Locate the cell with the specified text and output its (x, y) center coordinate. 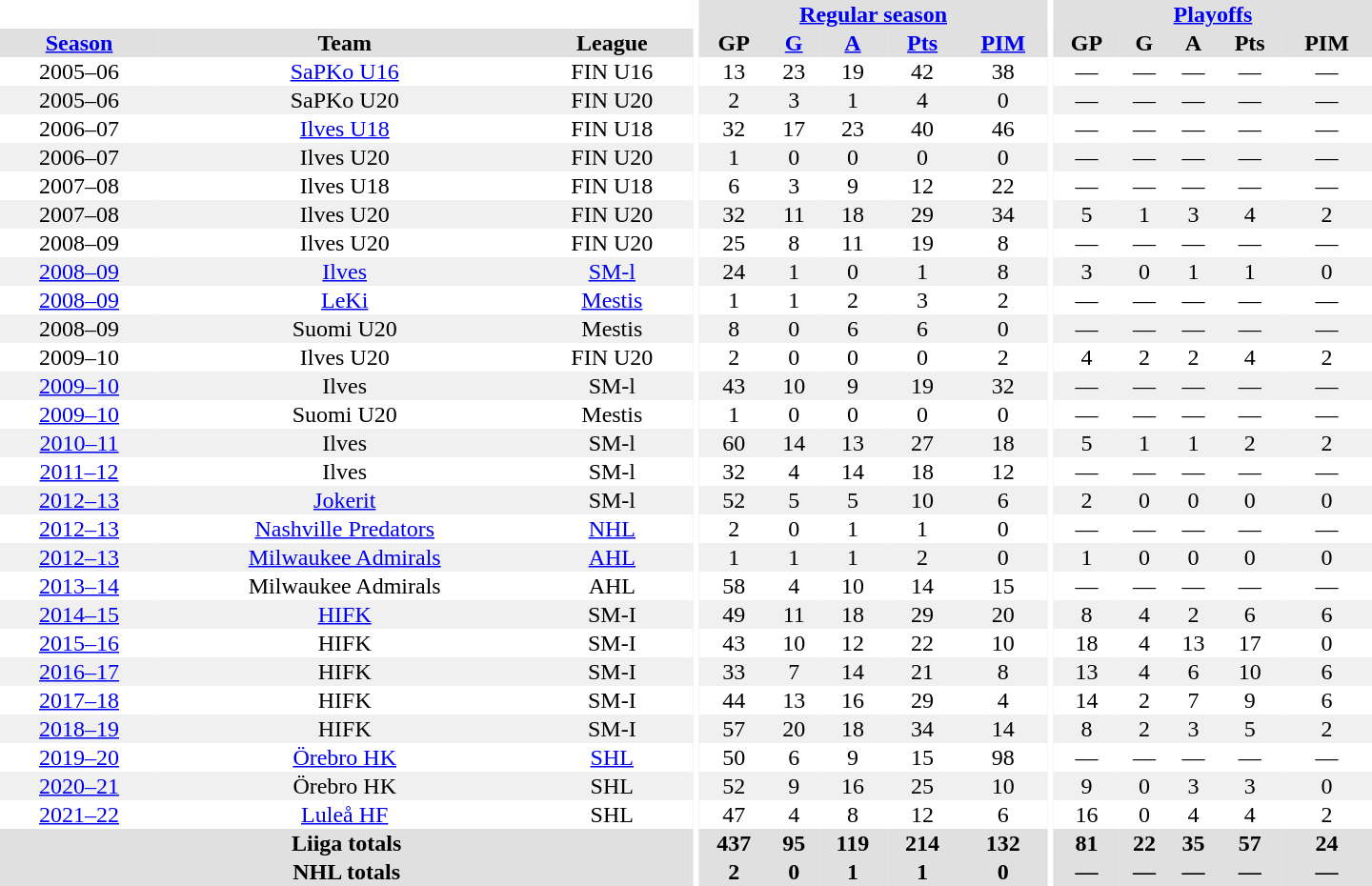
2011–12 (79, 472)
27 (922, 443)
2010–11 (79, 443)
SaPKo U16 (345, 71)
35 (1194, 843)
2016–17 (79, 672)
40 (922, 129)
Playoffs (1213, 14)
League (612, 43)
Regular season (873, 14)
119 (853, 843)
NHL totals (347, 872)
58 (734, 586)
Season (79, 43)
2015–16 (79, 643)
2017–18 (79, 700)
132 (1002, 843)
49 (734, 614)
2019–20 (79, 757)
Team (345, 43)
437 (734, 843)
60 (734, 443)
2021–22 (79, 815)
FIN U16 (612, 71)
42 (922, 71)
214 (922, 843)
NHL (612, 529)
Liiga totals (347, 843)
2018–19 (79, 729)
2014–15 (79, 614)
2020–21 (79, 786)
38 (1002, 71)
95 (794, 843)
98 (1002, 757)
50 (734, 757)
47 (734, 815)
Nashville Predators (345, 529)
SaPKo U20 (345, 100)
33 (734, 672)
81 (1086, 843)
Jokerit (345, 500)
44 (734, 700)
Luleå HF (345, 815)
21 (922, 672)
LeKi (345, 300)
2013–14 (79, 586)
46 (1002, 129)
